Return [x, y] of the center of cell containing provided text 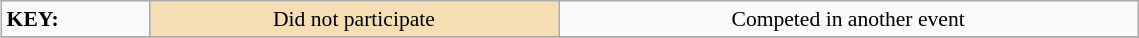
Did not participate [354, 19]
KEY: [76, 19]
Competed in another event [848, 19]
